For the text-containing cell, return its midpoint in (x, y) coordinate format. 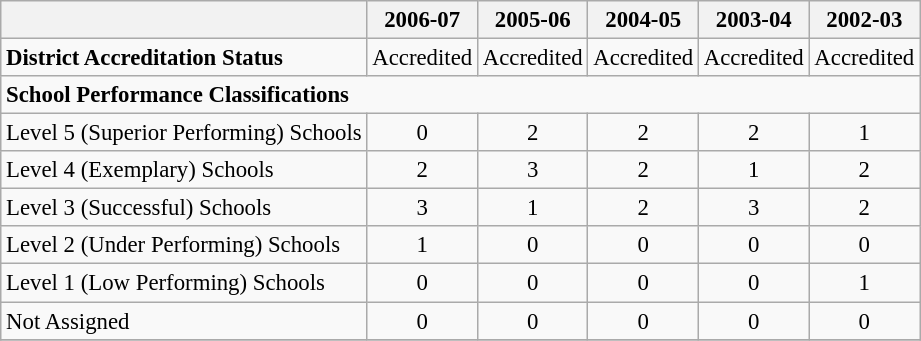
Level 2 (Under Performing) Schools (184, 245)
2005-06 (532, 20)
2002-03 (864, 20)
Level 1 (Low Performing) Schools (184, 283)
Level 3 (Successful) Schools (184, 208)
Not Assigned (184, 321)
2006-07 (422, 20)
Level 5 (Superior Performing) Schools (184, 133)
District Accreditation Status (184, 58)
School Performance Classifications (460, 95)
2004-05 (644, 20)
Level 4 (Exemplary) Schools (184, 170)
2003-04 (754, 20)
